Detect which cell encompasses the target text, then output its (X, Y) center coordinate. 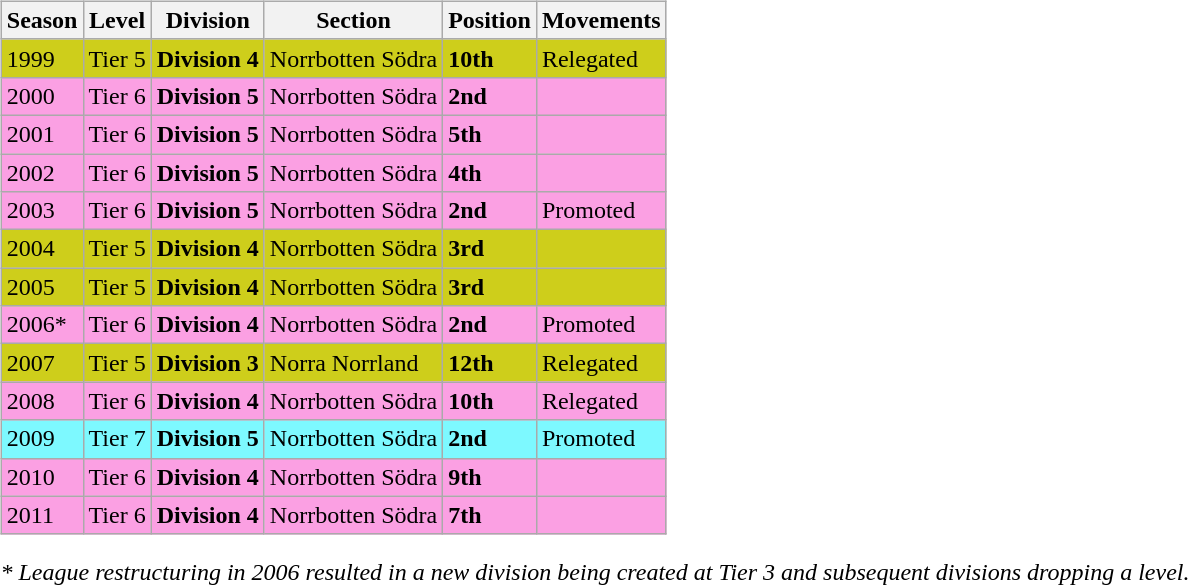
2011 (42, 515)
2003 (42, 211)
2007 (42, 363)
Division 3 (208, 363)
Level (117, 20)
4th (490, 173)
5th (490, 134)
9th (490, 477)
2002 (42, 173)
12th (490, 363)
2009 (42, 439)
Movements (601, 20)
2005 (42, 287)
2001 (42, 134)
Season (42, 20)
Tier 7 (117, 439)
2010 (42, 477)
Division (208, 20)
7th (490, 515)
1999 (42, 58)
Norra Norrland (353, 363)
Position (490, 20)
2008 (42, 401)
2000 (42, 96)
Section (353, 20)
2004 (42, 249)
2006* (42, 325)
